Return [x, y] of the center of cell containing provided text 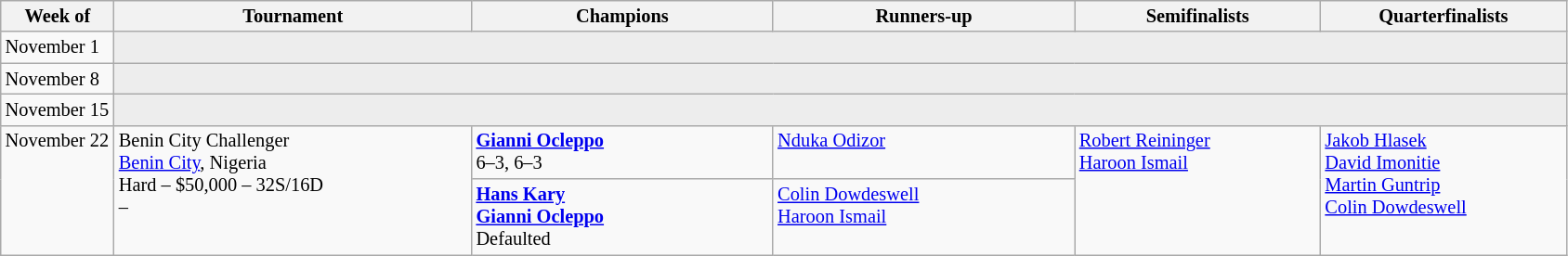
Robert Reininger Haroon Ismail [1198, 189]
November 8 [58, 79]
Semifinalists [1198, 16]
November 22 [58, 189]
Colin Dowdeswell Haroon Ismail [923, 217]
Week of [58, 16]
Jakob Hlasek David Imonitie Martin Guntrip Colin Dowdeswell [1444, 189]
Tournament [294, 16]
Nduka Odizor [923, 152]
Runners-up [923, 16]
November 15 [58, 109]
November 1 [58, 47]
Champions [622, 16]
Benin City Challenger Benin City, NigeriaHard – $50,000 – 32S/16D – [294, 189]
Gianni Ocleppo 6–3, 6–3 [622, 152]
Hans Kary Gianni Ocleppo Defaulted [622, 217]
Quarterfinalists [1444, 16]
